Scan for the cell matching the given text and deliver its [X, Y] coordinate at center. 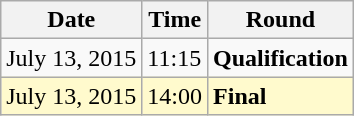
Round [281, 20]
Qualification [281, 58]
Time [175, 20]
14:00 [175, 96]
Date [72, 20]
11:15 [175, 58]
Final [281, 96]
